From the cell containing the given text, extract its center point as (X, Y) coordinate. 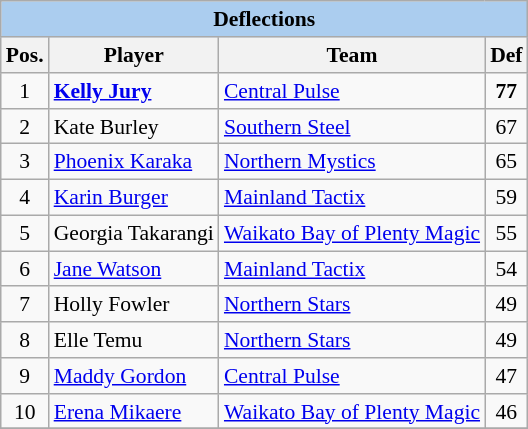
Northern Mystics (352, 162)
Karin Burger (134, 197)
77 (506, 91)
Holly Fowler (134, 304)
10 (25, 411)
Deflections (264, 19)
Jane Watson (134, 269)
46 (506, 411)
Kelly Jury (134, 91)
Southern Steel (352, 126)
47 (506, 376)
59 (506, 197)
Player (134, 55)
55 (506, 233)
3 (25, 162)
Kate Burley (134, 126)
Team (352, 55)
5 (25, 233)
2 (25, 126)
Maddy Gordon (134, 376)
Pos. (25, 55)
4 (25, 197)
65 (506, 162)
Elle Temu (134, 340)
7 (25, 304)
6 (25, 269)
9 (25, 376)
Def (506, 55)
1 (25, 91)
Erena Mikaere (134, 411)
Georgia Takarangi (134, 233)
Phoenix Karaka (134, 162)
8 (25, 340)
54 (506, 269)
67 (506, 126)
